Find where the given text appears and provide that cell's center as [X, Y] coordinate. 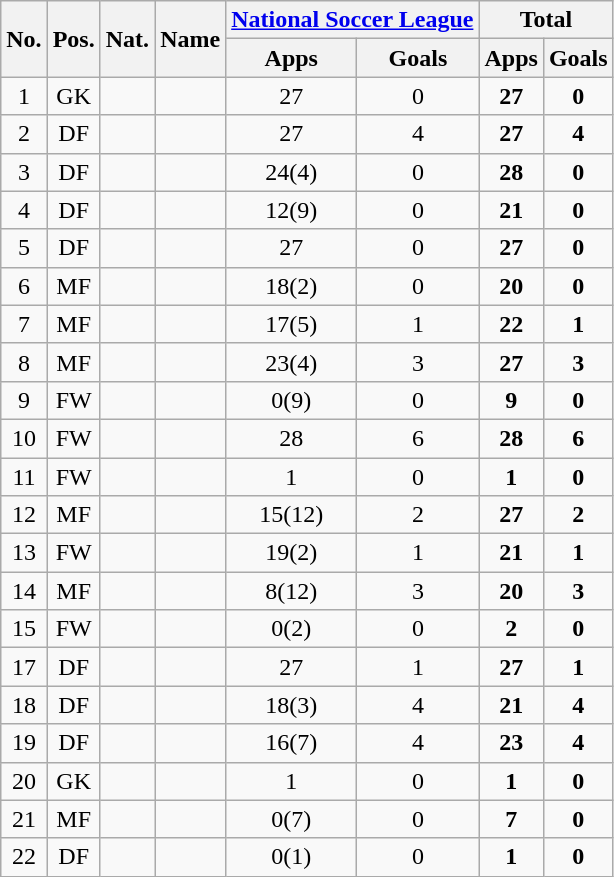
10 [24, 438]
19 [24, 743]
18(3) [292, 705]
Nat. [127, 39]
8 [24, 362]
8(12) [292, 591]
0(1) [292, 857]
13 [24, 553]
12(9) [292, 210]
15 [24, 629]
19(2) [292, 553]
18(2) [292, 286]
0(2) [292, 629]
11 [24, 477]
14 [24, 591]
24(4) [292, 172]
23 [511, 743]
Name [190, 39]
No. [24, 39]
0(7) [292, 819]
15(12) [292, 515]
17 [24, 667]
17(5) [292, 324]
Pos. [74, 39]
National Soccer League [352, 20]
12 [24, 515]
16(7) [292, 743]
18 [24, 705]
5 [24, 248]
Total [546, 20]
23(4) [292, 362]
0(9) [292, 400]
